Determine the (x, y) coordinate at the center of the cell enclosing the given text.  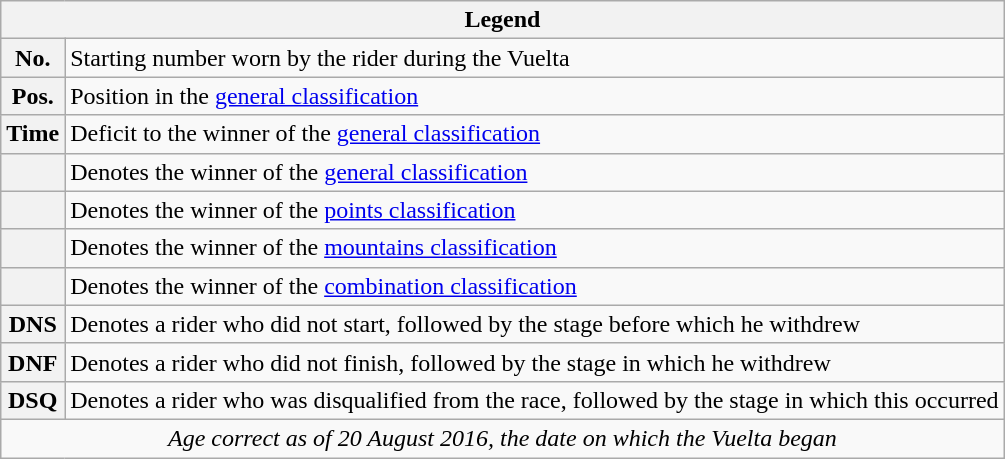
DSQ (33, 400)
Position in the general classification (534, 96)
Deficit to the winner of the general classification (534, 134)
Starting number worn by the rider during the Vuelta (534, 58)
Denotes a rider who did not finish, followed by the stage in which he withdrew (534, 362)
Denotes the winner of the points classification (534, 210)
Time (33, 134)
Pos. (33, 96)
Denotes a rider who was disqualified from the race, followed by the stage in which this occurred (534, 400)
DNS (33, 324)
No. (33, 58)
Denotes the winner of the mountains classification (534, 248)
Denotes the winner of the combination classification (534, 286)
Age correct as of 20 August 2016, the date on which the Vuelta began (502, 438)
Legend (502, 20)
DNF (33, 362)
Denotes a rider who did not start, followed by the stage before which he withdrew (534, 324)
Denotes the winner of the general classification (534, 172)
